Search for the cell housing the specified text and yield its (x, y) center coordinate. 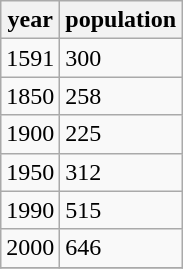
646 (121, 248)
1591 (30, 58)
2000 (30, 248)
1900 (30, 134)
225 (121, 134)
312 (121, 172)
258 (121, 96)
515 (121, 210)
population (121, 20)
1850 (30, 96)
1990 (30, 210)
1950 (30, 172)
year (30, 20)
300 (121, 58)
